Locate the cell with the specified text and output its [x, y] center coordinate. 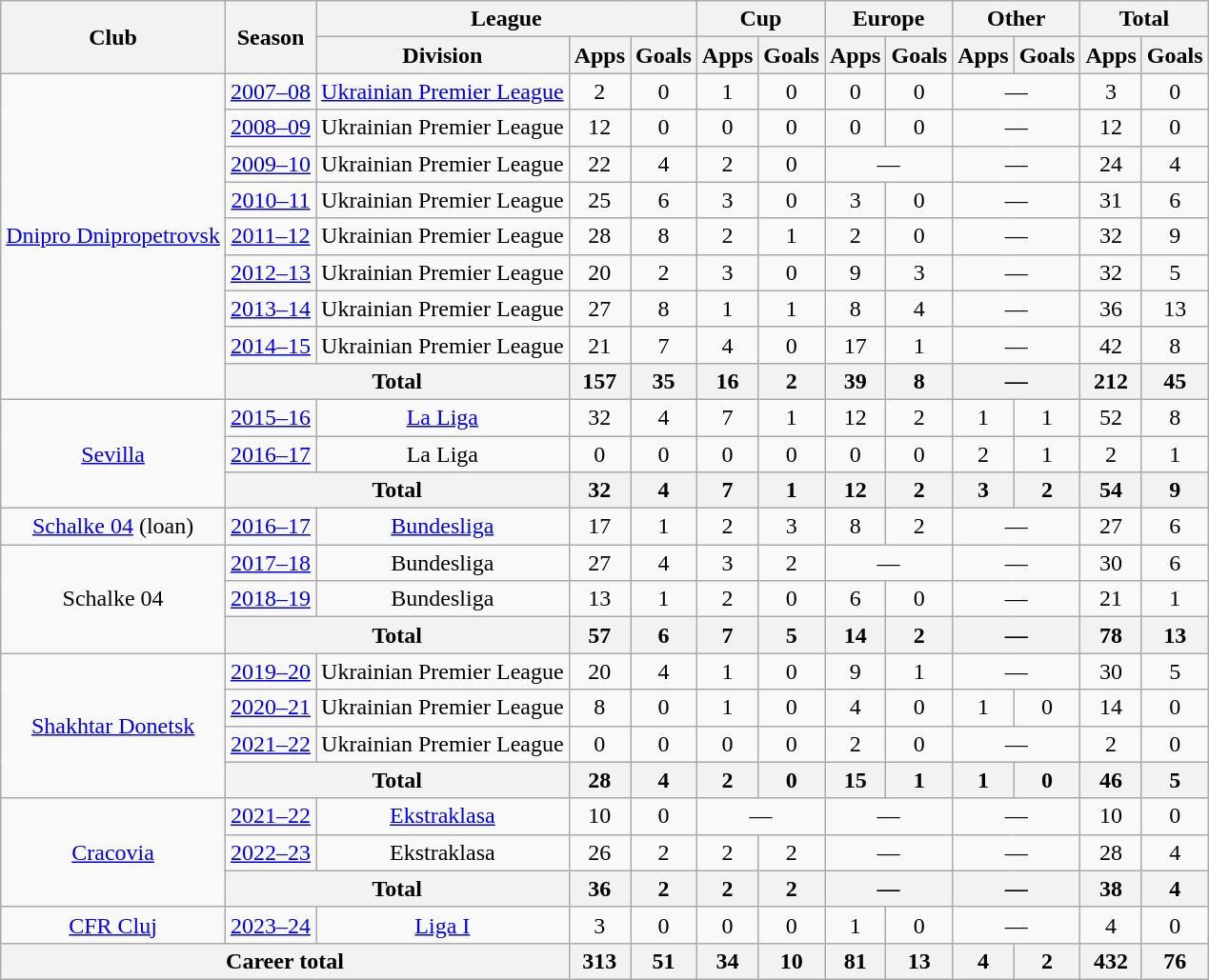
CFR Cluj [113, 925]
Liga I [443, 925]
24 [1111, 164]
76 [1175, 961]
31 [1111, 200]
39 [856, 381]
2023–24 [271, 925]
2009–10 [271, 164]
42 [1111, 345]
26 [599, 852]
Dnipro Dnipropetrovsk [113, 236]
45 [1175, 381]
78 [1111, 635]
313 [599, 961]
Club [113, 37]
Career total [285, 961]
54 [1111, 490]
Cracovia [113, 852]
2019–20 [271, 671]
Other [1017, 19]
212 [1111, 381]
52 [1111, 417]
2008–09 [271, 128]
34 [727, 961]
2017–18 [271, 563]
57 [599, 635]
Season [271, 37]
2010–11 [271, 200]
2007–08 [271, 91]
2013–14 [271, 309]
Europe [889, 19]
Sevilla [113, 453]
15 [856, 780]
25 [599, 200]
432 [1111, 961]
2012–13 [271, 272]
16 [727, 381]
22 [599, 164]
51 [664, 961]
2018–19 [271, 599]
81 [856, 961]
46 [1111, 780]
2020–21 [271, 708]
2011–12 [271, 236]
League [507, 19]
Cup [760, 19]
35 [664, 381]
Shakhtar Donetsk [113, 726]
2014–15 [271, 345]
2015–16 [271, 417]
Division [443, 55]
Schalke 04 [113, 599]
157 [599, 381]
38 [1111, 889]
2022–23 [271, 852]
Schalke 04 (loan) [113, 527]
